Search for the cell housing the specified text and yield its [x, y] center coordinate. 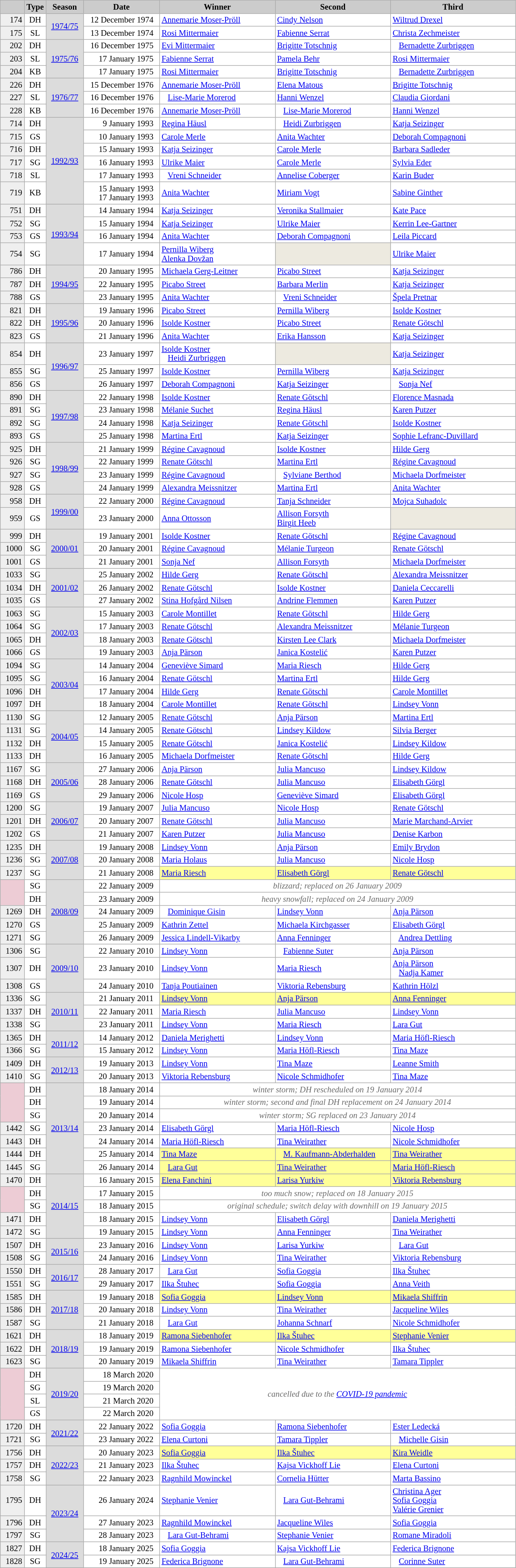
Season [65, 6]
21 January 2023 [121, 1465]
2002/03 [65, 633]
Denise Karbon [453, 834]
19 January 2001 [121, 536]
Michaela Kirchgasser [333, 925]
1444 [12, 1154]
1623 [12, 1361]
Florence Masnada [453, 397]
1796 [12, 1522]
2008/09 [65, 912]
24 January 2009 [121, 911]
Kira Weidle [453, 1452]
25 January 2009 [121, 925]
15 January 2012 [121, 1050]
22 January 2000 [121, 501]
1795 [12, 1500]
2013/14 [65, 1128]
719 [12, 193]
Ester Ledecká [453, 1426]
original schedule; switch delay with downhill on 19 January 2015 [337, 1206]
16 January 2015 [121, 1180]
1442 [12, 1128]
16 January 1993 [121, 162]
22 January 1999 [121, 462]
2010/11 [65, 1012]
856 [12, 384]
Sophie Lefranc-Duvillard [453, 436]
27 January 2023 [121, 1522]
Sabine Ginther [453, 193]
716 [12, 149]
24 January 2016 [121, 1258]
26 January 1997 [121, 384]
1235 [12, 847]
Kerrin Lee-Gartner [453, 223]
1097 [12, 704]
10 January 1993 [121, 136]
15 January 1993 17 January 1993 [121, 193]
1001 [12, 561]
1200 [12, 808]
1445 [12, 1167]
Wiltrud Drexel [453, 20]
24 January 2014 [121, 1141]
17 January 1993 [121, 175]
1337 [12, 1012]
23 January 1999 [121, 474]
1995/96 [65, 323]
20 January 2018 [121, 1309]
Anja Pärson Nadja Kamer [453, 968]
1976/77 [65, 97]
Christa Zechmeister [453, 33]
Allison Forsyth Birgit Heeb [333, 518]
821 [12, 310]
Silvia Berger [453, 730]
winter storm; SG replaced on 23 January 2014 [337, 1115]
1409 [12, 1063]
2023/24 [65, 1513]
18 January 2025 [121, 1548]
20 January 2023 [121, 1452]
Evi Mittermaier [217, 45]
24 January 2010 [121, 985]
22 January 2009 [121, 886]
winter storm; DH rescheduled on 19 January 2014 [337, 1089]
22 January 2022 [121, 1426]
22 January 2011 [121, 1012]
1064 [12, 626]
2005/06 [65, 782]
Tanja Schneider [333, 501]
Winner [217, 6]
20 January 2001 [121, 548]
19 January 2015 [121, 1232]
Andrine Flemmen [333, 600]
717 [12, 162]
1365 [12, 1037]
M. Kaufmann-Abderhalden [333, 1154]
1994/95 [65, 284]
29 January 2006 [121, 795]
1586 [12, 1309]
Kirsten Lee Clark [333, 639]
Veronika Stallmaier [333, 210]
Annelise Coberger [333, 175]
2007/08 [65, 860]
1993/94 [65, 234]
20 January 2014 [121, 1115]
Second [333, 6]
175 [12, 33]
26 January 2009 [121, 938]
890 [12, 397]
1000 [12, 548]
22 January 1998 [121, 397]
too much snow; replaced on 18 January 2015 [337, 1193]
1167 [12, 769]
2000/01 [65, 548]
822 [12, 323]
Cornelia Hütter [333, 1478]
15 December 1976 [121, 84]
1992/93 [65, 160]
1202 [12, 834]
heavy snowfall; replaced on 24 January 2009 [337, 899]
21 January 2018 [121, 1323]
cancelled due to the COVID-19 pandemic [337, 1394]
15 January 1993 [121, 149]
2018/19 [65, 1348]
23 January 2010 [121, 968]
20 January 2008 [121, 860]
1269 [12, 911]
Pernilla Wiberg Alenka Dovžan [217, 254]
Elena Matous [333, 84]
20 January 2019 [121, 1361]
winter storm; second and final DH replacement on 24 January 2014 [337, 1102]
14 January 2004 [121, 665]
1063 [12, 614]
14 January 1994 [121, 210]
23 January 2014 [121, 1128]
20 January 2007 [121, 821]
1306 [12, 950]
Emily Brydon [453, 847]
2015/16 [65, 1251]
Tanja Poutiainen [217, 985]
2014/15 [65, 1206]
1131 [12, 730]
20 January 2013 [121, 1076]
18 January 2019 [121, 1336]
2011/12 [65, 1044]
1270 [12, 925]
1132 [12, 743]
958 [12, 501]
891 [12, 410]
1471 [12, 1219]
17 January 2004 [121, 691]
1996/97 [65, 367]
Anna Veith [453, 1284]
2003/04 [65, 684]
1622 [12, 1348]
227 [12, 97]
786 [12, 271]
2022/23 [65, 1465]
19 January 2019 [121, 1348]
Kate Pace [453, 210]
19 March 2020 [121, 1387]
1410 [12, 1076]
892 [12, 423]
21 January 1999 [121, 449]
Heidi Zurbriggen [333, 123]
1338 [12, 1024]
23 January 1998 [121, 410]
12 January 2005 [121, 717]
Fabienne Suter [333, 950]
Date [121, 6]
21 January 2011 [121, 998]
1757 [12, 1465]
23 January 2022 [121, 1439]
Johanna Schnarf [333, 1323]
19 January 2007 [121, 808]
19 January 2003 [121, 652]
1336 [12, 998]
202 [12, 45]
1443 [12, 1141]
2001/02 [65, 588]
24 January 1999 [121, 488]
18 March 2020 [121, 1374]
1472 [12, 1232]
Barbara Merlin [333, 284]
19 January 1996 [121, 310]
823 [12, 336]
28 January 2006 [121, 782]
17 January 1994 [121, 254]
2024/25 [65, 1554]
Sylviane Berthod [333, 474]
751 [12, 210]
203 [12, 59]
715 [12, 136]
1096 [12, 691]
blizzard; replaced on 26 January 2009 [337, 886]
2006/07 [65, 821]
Erika Hansson [333, 336]
27 January 2002 [121, 600]
Maria Holaus [217, 860]
718 [12, 175]
18 January 2014 [121, 1089]
23 January 2016 [121, 1245]
14 January 2005 [121, 730]
1366 [12, 1050]
228 [12, 110]
1507 [12, 1245]
1307 [12, 968]
1133 [12, 756]
Mélanie Suchet [217, 410]
15 January 2003 [121, 614]
714 [12, 123]
26 January 2002 [121, 587]
1201 [12, 821]
Miriam Vogt [333, 193]
927 [12, 474]
1035 [12, 600]
15 January 2005 [121, 743]
Leila Piccard [453, 236]
1271 [12, 938]
959 [12, 518]
Leanne Smith [453, 1063]
22 March 2020 [121, 1413]
1827 [12, 1548]
1470 [12, 1180]
23 January 1995 [121, 297]
Isolde Kostner Heidi Zurbriggen [217, 354]
1236 [12, 860]
1130 [12, 717]
Christina Ager Sofia Goggia Valérie Grenier [453, 1500]
1828 [12, 1561]
Michaela Gerg-Leitner [217, 271]
21 January 2008 [121, 872]
1997/98 [65, 417]
22 January 2023 [121, 1478]
1585 [12, 1297]
753 [12, 236]
1758 [12, 1478]
1508 [12, 1258]
24 January 1998 [121, 423]
23 January 2011 [121, 1024]
1974/75 [65, 26]
1095 [12, 678]
21 March 2020 [121, 1400]
9 January 1993 [121, 123]
19 January 2018 [121, 1297]
22 January 2010 [121, 950]
2012/13 [65, 1069]
226 [12, 84]
2017/18 [65, 1310]
1797 [12, 1535]
Marie Marchand-Arvier [453, 821]
26 January 2014 [121, 1167]
1998/99 [65, 468]
Corinne Suter [453, 1561]
23 January 1997 [121, 354]
1237 [12, 872]
13 December 1974 [121, 33]
19 January 2008 [121, 847]
1999/00 [65, 511]
Romane Miradoli [453, 1535]
16 December 1975 [121, 45]
1550 [12, 1270]
28 January 2023 [121, 1535]
25 January 1997 [121, 371]
1168 [12, 782]
Daniela Ceccarelli [453, 587]
Pamela Behr [333, 59]
928 [12, 488]
19 January 2013 [121, 1063]
16 January 2004 [121, 678]
925 [12, 449]
Jessica Lindell-Vikarby [217, 938]
855 [12, 371]
14 January 2012 [121, 1037]
1066 [12, 652]
26 January 2024 [121, 1500]
1169 [12, 795]
2016/17 [65, 1277]
20 January 1995 [121, 271]
Barbara Sadleder [453, 149]
893 [12, 436]
1094 [12, 665]
788 [12, 297]
Michelle Gisin [453, 1439]
Claudia Giordani [453, 97]
18 January 2004 [121, 704]
2009/10 [65, 968]
Dominique Gisin [217, 911]
25 January 2014 [121, 1154]
16 January 1994 [121, 236]
23 January 2009 [121, 899]
Mojca Suhadolc [453, 501]
Allison Forsyth [333, 561]
Cindy Nelson [333, 20]
2004/05 [65, 737]
25 January 1998 [121, 436]
16 January 2005 [121, 756]
854 [12, 354]
21 January 2001 [121, 561]
28 January 2017 [121, 1270]
19 January 2014 [121, 1102]
Third [453, 6]
Sylvia Eder [453, 162]
Type [35, 6]
1587 [12, 1323]
1034 [12, 587]
17 January 2015 [121, 1193]
19 January 2025 [121, 1561]
Stina Hofgård Nilsen [217, 600]
29 January 2017 [121, 1284]
1720 [12, 1426]
754 [12, 254]
21 January 2007 [121, 834]
1621 [12, 1336]
12 December 1974 [121, 20]
1756 [12, 1452]
1065 [12, 639]
Kathrin Hölzl [453, 985]
204 [12, 72]
18 January 2003 [121, 639]
25 January 2002 [121, 575]
999 [12, 536]
174 [12, 20]
17 January 2003 [121, 626]
1975/76 [65, 59]
926 [12, 462]
1308 [12, 985]
21 January 1996 [121, 336]
2019/20 [65, 1394]
27 January 2006 [121, 769]
23 January 2000 [121, 518]
Špela Pretnar [453, 297]
752 [12, 223]
Karin Buder [453, 175]
Kathrin Zettel [217, 925]
22 January 1995 [121, 284]
787 [12, 284]
2021/22 [65, 1433]
Marta Bassino [453, 1478]
Andrea Dettling [453, 938]
Anna Ottosson [217, 518]
15 January 1994 [121, 223]
1721 [12, 1439]
1033 [12, 575]
20 January 1996 [121, 323]
Elena Fanchini [217, 1180]
1551 [12, 1284]
